Capture the cell that displays the provided text and extract its (x, y) central coordinate. 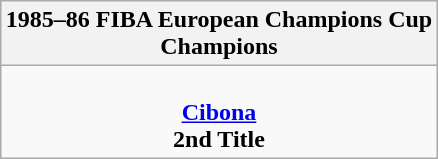
Cibona 2nd Title (218, 112)
1985–86 FIBA European Champions CupChampions (218, 34)
